Pinpoint the cell where the given text exists, returning its [x, y] midpoint coordinate. 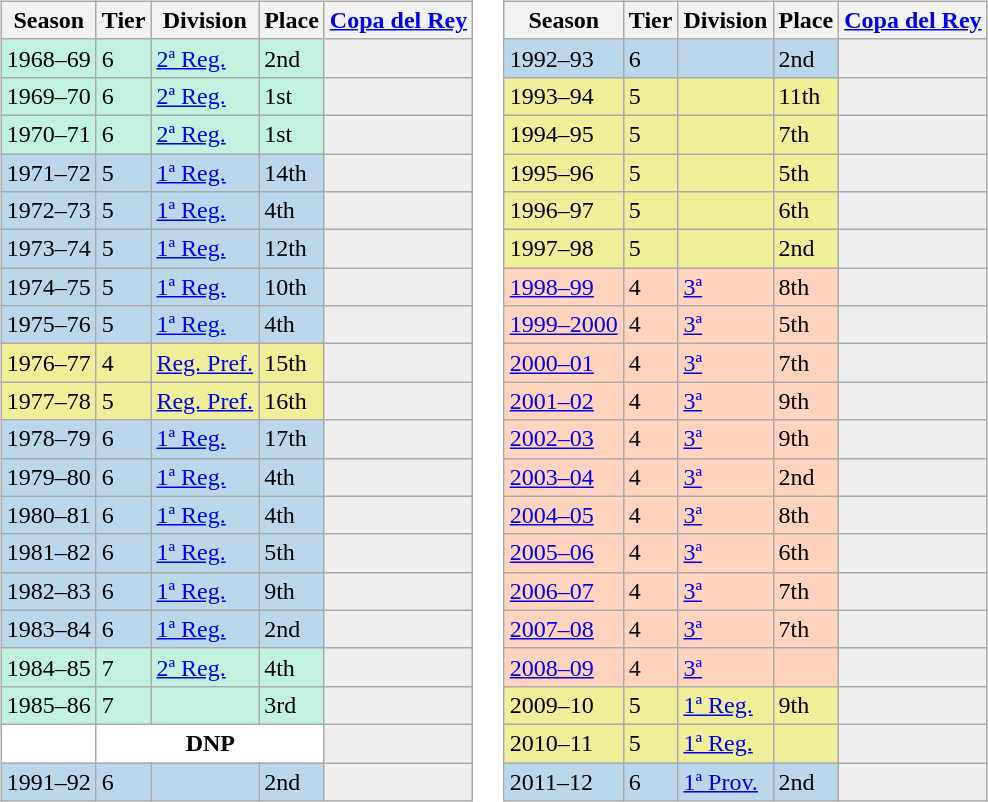
1ª Prov. [726, 781]
1999–2000 [564, 325]
2002–03 [564, 439]
2010–11 [564, 743]
1970–71 [48, 134]
2005–06 [564, 553]
1976–77 [48, 363]
1991–92 [48, 781]
1996–97 [564, 211]
1983–84 [48, 629]
11th [806, 96]
1982–83 [48, 591]
1973–74 [48, 249]
2000–01 [564, 363]
1971–72 [48, 173]
2008–09 [564, 667]
2004–05 [564, 515]
1998–99 [564, 287]
2007–08 [564, 629]
1984–85 [48, 667]
1979–80 [48, 477]
1972–73 [48, 211]
1992–93 [564, 58]
1969–70 [48, 96]
1968–69 [48, 58]
2011–12 [564, 781]
DNP [210, 743]
2006–07 [564, 591]
1995–96 [564, 173]
10th [292, 287]
1993–94 [564, 96]
2001–02 [564, 401]
1974–75 [48, 287]
2009–10 [564, 705]
1977–78 [48, 401]
3rd [292, 705]
1975–76 [48, 325]
1978–79 [48, 439]
16th [292, 401]
17th [292, 439]
14th [292, 173]
1981–82 [48, 553]
1980–81 [48, 515]
1985–86 [48, 705]
2003–04 [564, 477]
12th [292, 249]
15th [292, 363]
1997–98 [564, 249]
1994–95 [564, 134]
